Find where the given text appears and provide that cell's center as [x, y] coordinate. 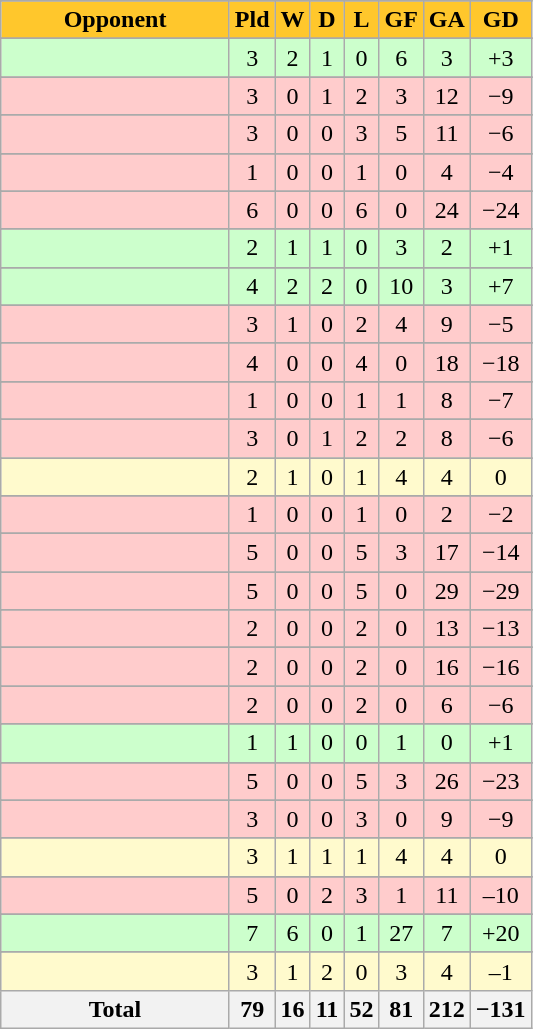
24 [446, 210]
–10 [500, 895]
−13 [500, 629]
79 [252, 1009]
26 [446, 781]
17 [446, 553]
−131 [500, 1009]
GF [401, 20]
−29 [500, 591]
Total [116, 1009]
13 [446, 629]
+3 [500, 58]
10 [401, 286]
+7 [500, 286]
81 [401, 1009]
–1 [500, 971]
L [362, 20]
−23 [500, 781]
D [327, 20]
212 [446, 1009]
−24 [500, 210]
12 [446, 96]
−16 [500, 667]
−7 [500, 400]
Pld [252, 20]
GA [446, 20]
GD [500, 20]
+20 [500, 933]
−2 [500, 515]
27 [401, 933]
−18 [500, 362]
18 [446, 362]
29 [446, 591]
Opponent [116, 20]
−4 [500, 172]
−14 [500, 553]
−5 [500, 324]
52 [362, 1009]
W [292, 20]
